Return (x, y) of the center of cell containing provided text 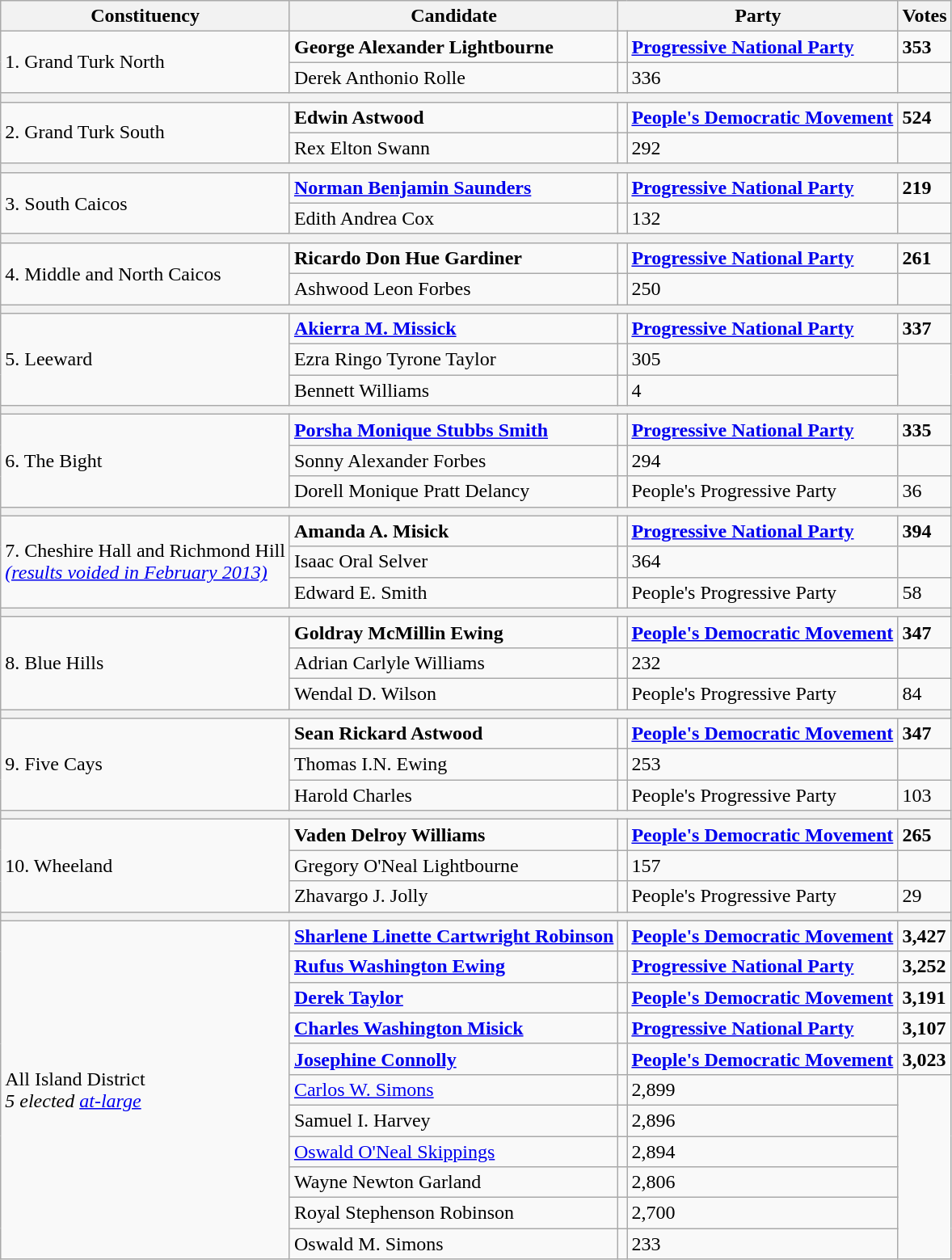
George Alexander Lightbourne (453, 47)
Carlos W. Simons (453, 1089)
353 (925, 47)
261 (925, 258)
Wendal D. Wilson (453, 693)
3,191 (925, 997)
9. Five Cays (145, 765)
265 (925, 835)
Oswald O'Neal Skippings (453, 1152)
6. The Bight (145, 461)
Vaden Delroy Williams (453, 835)
Sharlene Linette Cartwright Robinson (453, 936)
394 (925, 531)
Ashwood Leon Forbes (453, 289)
Rex Elton Swann (453, 148)
2. Grand Turk South (145, 133)
Edward E. Smith (453, 592)
29 (925, 896)
Sean Rickard Astwood (453, 734)
Ezra Ringo Tyrone Taylor (453, 360)
1. Grand Turk North (145, 62)
Wayne Newton Garland (453, 1182)
Josephine Connolly (453, 1059)
84 (925, 693)
58 (925, 592)
Edwin Astwood (453, 117)
3. South Caicos (145, 203)
3,107 (925, 1028)
3,023 (925, 1059)
All Island District5 elected at-large (145, 1089)
157 (763, 866)
36 (925, 491)
336 (763, 78)
Charles Washington Misick (453, 1028)
524 (925, 117)
Akierra M. Missick (453, 329)
2,899 (763, 1089)
2,700 (763, 1213)
Porsha Monique Stubbs Smith (453, 430)
Party (758, 16)
Derek Anthonio Rolle (453, 78)
233 (763, 1244)
Edith Andrea Cox (453, 218)
Rufus Washington Ewing (453, 967)
292 (763, 148)
305 (763, 360)
Sonny Alexander Forbes (453, 461)
232 (763, 663)
Norman Benjamin Saunders (453, 188)
132 (763, 218)
250 (763, 289)
Bennett Williams (453, 390)
Royal Stephenson Robinson (453, 1213)
8. Blue Hills (145, 663)
Amanda A. Misick (453, 531)
Isaac Oral Selver (453, 562)
Dorell Monique Pratt Delancy (453, 491)
2,894 (763, 1152)
Candidate (453, 16)
4. Middle and North Caicos (145, 273)
294 (763, 461)
Harold Charles (453, 795)
337 (925, 329)
Thomas I.N. Ewing (453, 765)
4 (763, 390)
2,806 (763, 1182)
219 (925, 188)
103 (925, 795)
Ricardo Don Hue Gardiner (453, 258)
10. Wheeland (145, 866)
253 (763, 765)
2,896 (763, 1120)
Goldray McMillin Ewing (453, 632)
5. Leeward (145, 360)
Votes (925, 16)
Adrian Carlyle Williams (453, 663)
364 (763, 562)
Constituency (145, 16)
335 (925, 430)
3,427 (925, 936)
Gregory O'Neal Lightbourne (453, 866)
7. Cheshire Hall and Richmond Hill(results voided in February 2013) (145, 562)
Samuel I. Harvey (453, 1120)
Oswald M. Simons (453, 1244)
3,252 (925, 967)
Zhavargo J. Jolly (453, 896)
Derek Taylor (453, 997)
